Locate the cell with the specified text and output its (X, Y) center coordinate. 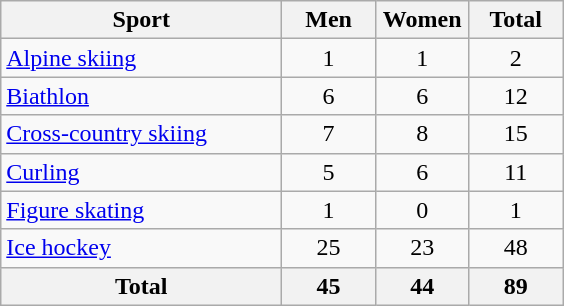
Alpine skiing (142, 58)
89 (516, 286)
2 (516, 58)
Women (422, 20)
Ice hockey (142, 248)
Sport (142, 20)
Biathlon (142, 96)
23 (422, 248)
5 (329, 172)
25 (329, 248)
45 (329, 286)
48 (516, 248)
8 (422, 134)
7 (329, 134)
Cross-country skiing (142, 134)
Figure skating (142, 210)
Men (329, 20)
15 (516, 134)
44 (422, 286)
12 (516, 96)
11 (516, 172)
Curling (142, 172)
0 (422, 210)
